Locate the cell with the specified text and output its [x, y] center coordinate. 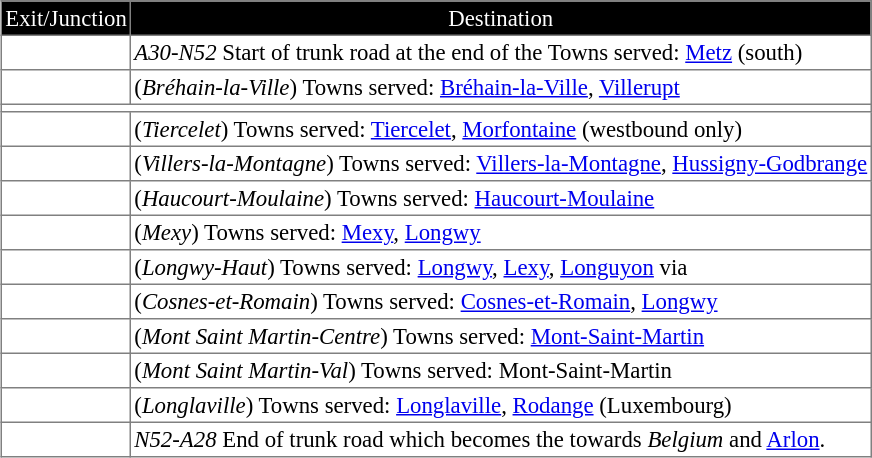
(Mont Saint Martin-Centre) Towns served: Mont-Saint-Martin [501, 336]
(Mont Saint Martin-Val) Towns served: Mont-Saint-Martin [501, 370]
N52-A28 End of trunk road which becomes the towards Belgium and Arlon. [501, 439]
(Cosnes-et-Romain) Towns served: Cosnes-et-Romain, Longwy [501, 301]
(Tiercelet) Towns served: Tiercelet, Morfontaine (westbound only) [501, 129]
Destination [501, 18]
(Longlaville) Towns served: Longlaville, Rodange (Luxembourg) [501, 405]
(Mexy) Towns served: Mexy, Longwy [501, 232]
(Haucourt-Moulaine) Towns served: Haucourt-Moulaine [501, 198]
(Bréhain-la-Ville) Towns served: Bréhain-la-Ville, Villerupt [501, 87]
(Longwy-Haut) Towns served: Longwy, Lexy, Longuyon via [501, 267]
(Villers-la-Montagne) Towns served: Villers-la-Montagne, Hussigny-Godbrange [501, 163]
A30-N52 Start of trunk road at the end of the Towns served: Metz (south) [501, 52]
Exit/Junction [66, 18]
